Capture the cell that displays the provided text and extract its [X, Y] central coordinate. 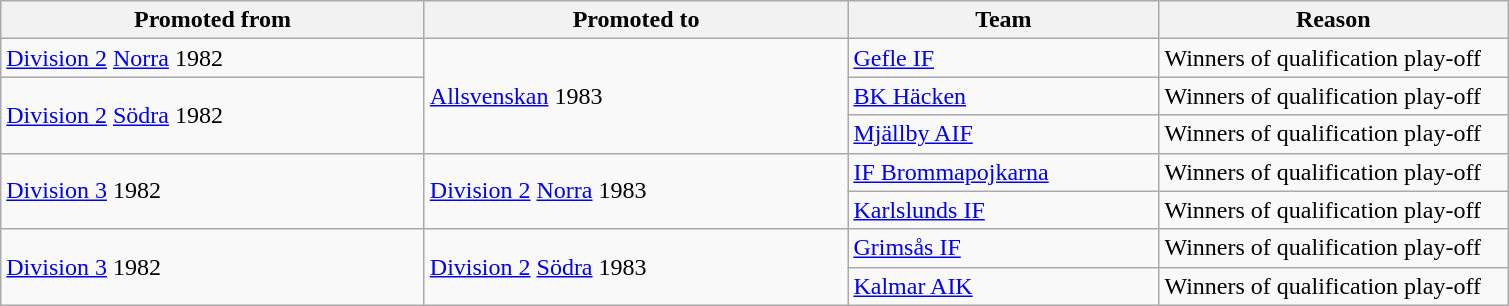
Promoted to [636, 20]
Kalmar AIK [1004, 286]
Team [1004, 20]
IF Brommapojkarna [1004, 172]
Promoted from [213, 20]
Grimsås IF [1004, 248]
Mjällby AIF [1004, 134]
BK Häcken [1004, 96]
Division 2 Södra 1982 [213, 115]
Division 2 Norra 1983 [636, 191]
Division 2 Södra 1983 [636, 267]
Allsvenskan 1983 [636, 96]
Gefle IF [1004, 58]
Division 2 Norra 1982 [213, 58]
Karlslunds IF [1004, 210]
Reason [1334, 20]
